Find where the given text appears and provide that cell's center as [X, Y] coordinate. 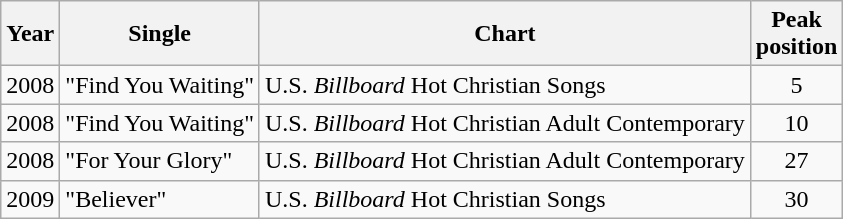
5 [796, 85]
2009 [30, 199]
Year [30, 34]
"For Your Glory" [160, 161]
27 [796, 161]
10 [796, 123]
Chart [504, 34]
Single [160, 34]
Peakposition [796, 34]
"Believer" [160, 199]
30 [796, 199]
